Capture the cell that displays the provided text and extract its [X, Y] central coordinate. 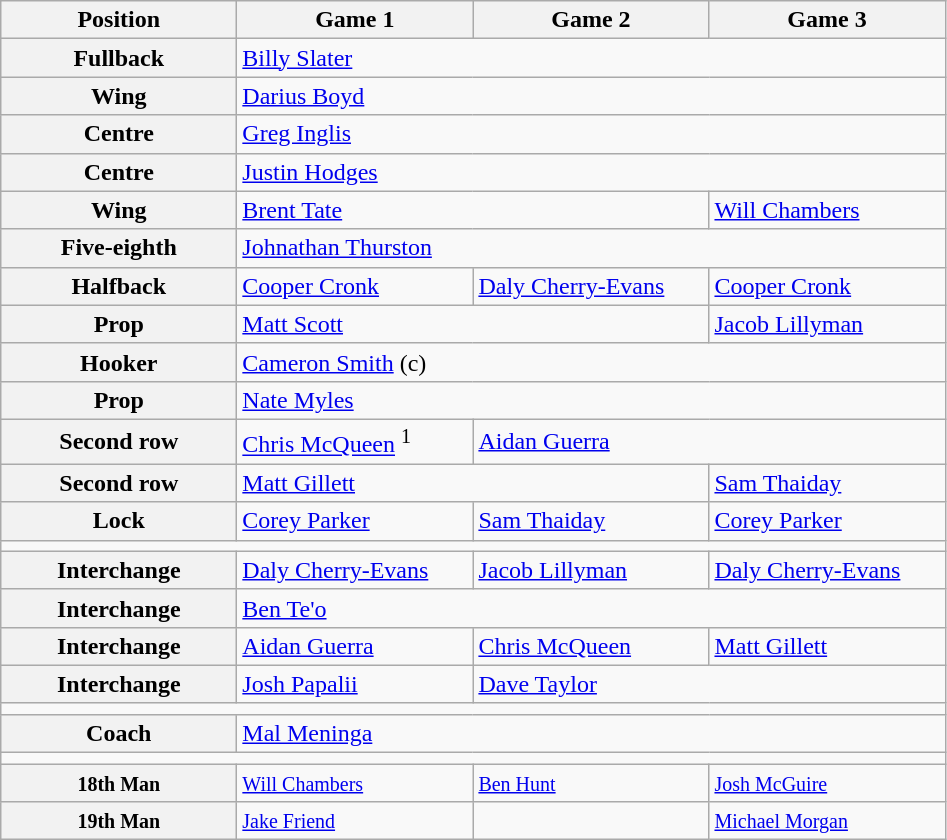
Billy Slater [591, 58]
Josh Papalii [355, 684]
Johnathan Thurston [591, 248]
Jake Friend [355, 821]
Chris McQueen [591, 646]
Darius Boyd [591, 96]
Position [119, 20]
Mal Meninga [591, 733]
Ben Hunt [591, 783]
Five-eighth [119, 248]
Justin Hodges [591, 172]
Ben Te'o [591, 608]
19th Man [119, 821]
Hooker [119, 362]
Halfback [119, 286]
Josh McGuire [827, 783]
Game 3 [827, 20]
18th Man [119, 783]
Game 1 [355, 20]
Game 2 [591, 20]
Matt Scott [473, 324]
Lock [119, 521]
Cameron Smith (c) [591, 362]
Nate Myles [591, 400]
Brent Tate [473, 210]
Chris McQueen 1 [355, 442]
Greg Inglis [591, 134]
Dave Taylor [709, 684]
Coach [119, 733]
Fullback [119, 58]
Michael Morgan [827, 821]
